Detect which cell encompasses the target text, then output its [x, y] center coordinate. 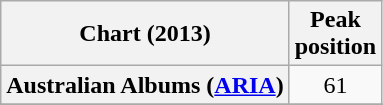
61 [335, 85]
Peakposition [335, 34]
Chart (2013) [145, 34]
Australian Albums (ARIA) [145, 85]
